From the cell containing the given text, extract its center point as [X, Y] coordinate. 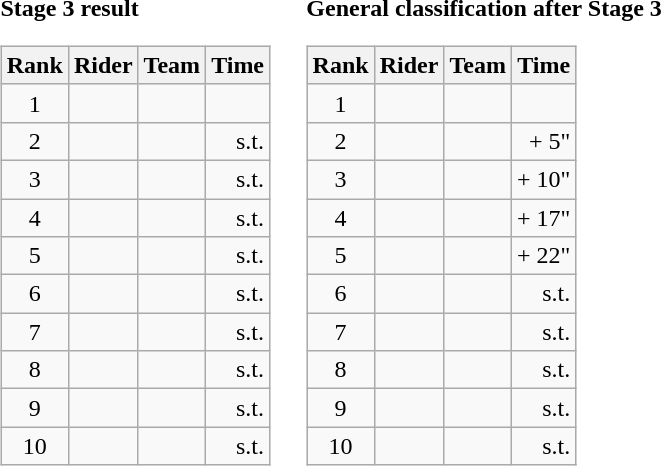
+ 5" [543, 141]
+ 10" [543, 179]
+ 22" [543, 256]
+ 17" [543, 217]
